Scan for the cell matching the given text and deliver its (x, y) coordinate at center. 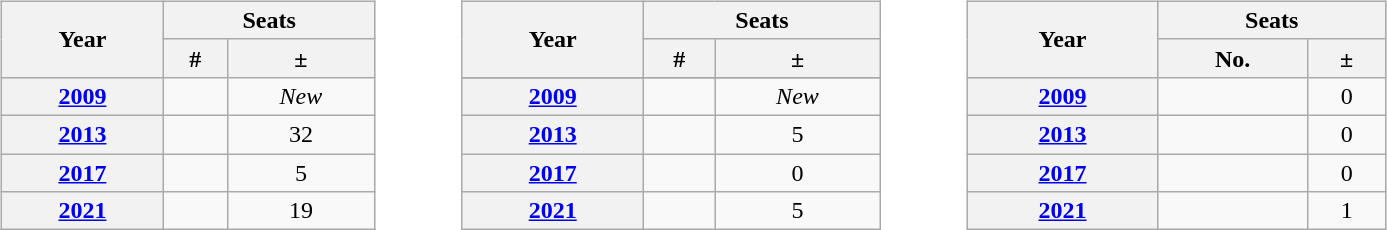
1 (1347, 211)
32 (301, 134)
No. (1233, 58)
19 (301, 211)
